Provide the [X, Y] coordinate of the cell's center where the given text is located.  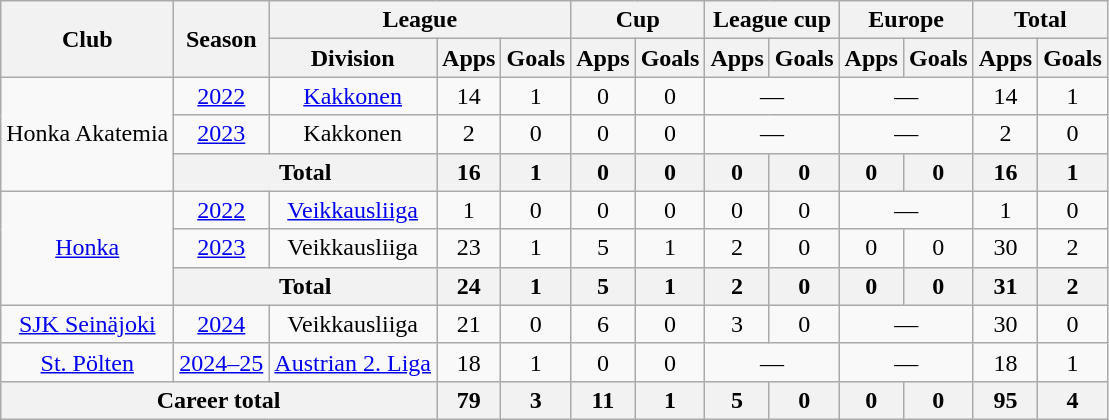
31 [1005, 286]
Cup [638, 20]
4 [1073, 400]
Club [88, 39]
St. Pölten [88, 362]
95 [1005, 400]
23 [469, 248]
2024 [222, 324]
Austrian 2. Liga [353, 362]
24 [469, 286]
Honka Akatemia [88, 134]
SJK Seinäjoki [88, 324]
Division [353, 58]
21 [469, 324]
6 [603, 324]
Europe [906, 20]
2024–25 [222, 362]
11 [603, 400]
79 [469, 400]
League cup [772, 20]
Career total [219, 400]
League [420, 20]
Honka [88, 248]
Season [222, 39]
